Output the [x, y] coordinate of the center of the cell containing the given text.  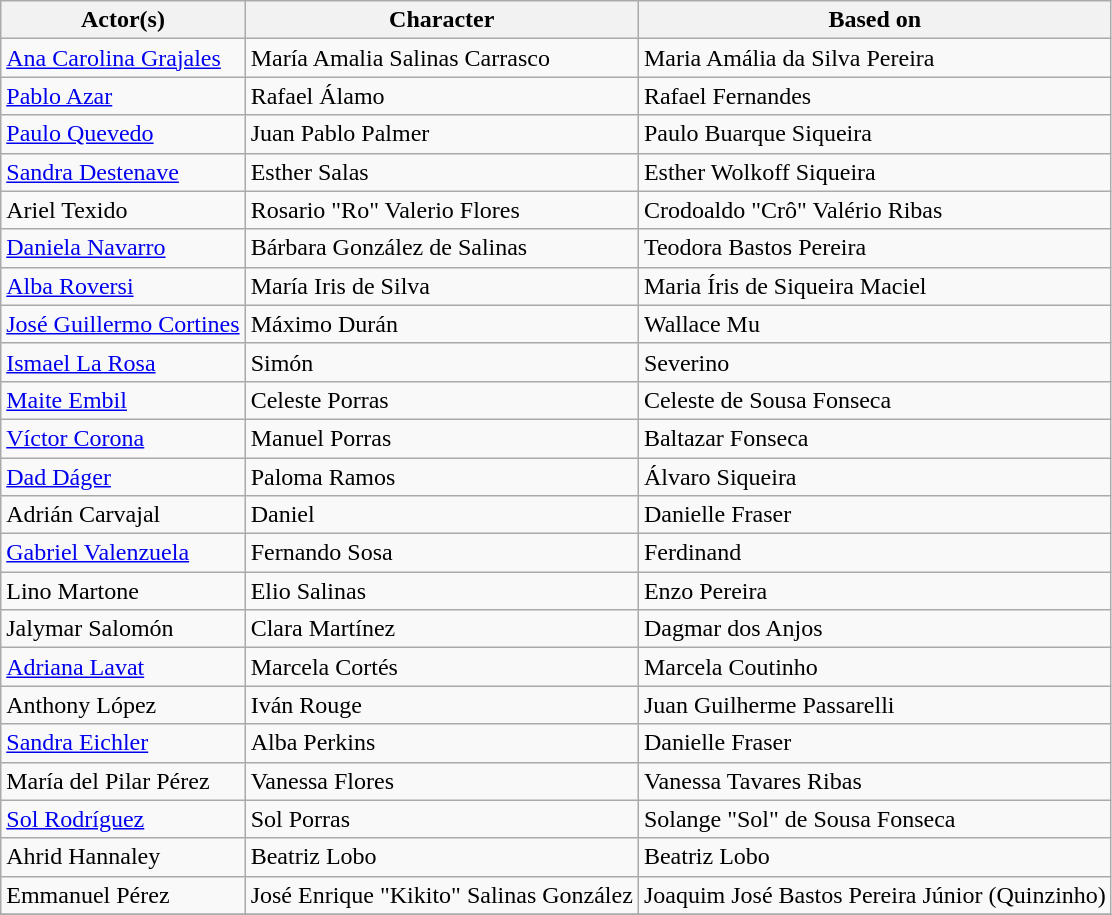
Severino [874, 362]
Sol Porras [442, 819]
Ferdinand [874, 553]
Maria Íris de Siqueira Maciel [874, 286]
Víctor Corona [123, 438]
Ariel Texido [123, 210]
Rosario "Ro" Valerio Flores [442, 210]
Marcela Cortés [442, 667]
Paloma Ramos [442, 477]
Wallace Mu [874, 324]
Dagmar dos Anjos [874, 629]
Vanessa Tavares Ribas [874, 781]
Dad Dáger [123, 477]
Rafael Fernandes [874, 96]
Jalymar Salomón [123, 629]
Daniela Navarro [123, 248]
Celeste de Sousa Fonseca [874, 400]
Esther Wolkoff Siqueira [874, 172]
Rafael Álamo [442, 96]
Clara Martínez [442, 629]
Ahrid Hannaley [123, 857]
Maria Amália da Silva Pereira [874, 58]
Elio Salinas [442, 591]
José Guillermo Cortines [123, 324]
Sandra Destenave [123, 172]
Adriana Lavat [123, 667]
Emmanuel Pérez [123, 895]
Juan Guilherme Passarelli [874, 705]
Simón [442, 362]
Joaquim José Bastos Pereira Júnior (Quinzinho) [874, 895]
Bárbara González de Salinas [442, 248]
Esther Salas [442, 172]
Marcela Coutinho [874, 667]
Vanessa Flores [442, 781]
Paulo Quevedo [123, 134]
Crodoaldo "Crô" Valério Ribas [874, 210]
Gabriel Valenzuela [123, 553]
Maite Embil [123, 400]
Sol Rodríguez [123, 819]
Ismael La Rosa [123, 362]
Alba Roversi [123, 286]
Sandra Eichler [123, 743]
Celeste Porras [442, 400]
Álvaro Siqueira [874, 477]
Alba Perkins [442, 743]
José Enrique "Kikito" Salinas González [442, 895]
Teodora Bastos Pereira [874, 248]
Enzo Pereira [874, 591]
Iván Rouge [442, 705]
Ana Carolina Grajales [123, 58]
Lino Martone [123, 591]
María Amalia Salinas Carrasco [442, 58]
Actor(s) [123, 20]
Daniel [442, 515]
Baltazar Fonseca [874, 438]
Fernando Sosa [442, 553]
Anthony López [123, 705]
Juan Pablo Palmer [442, 134]
Manuel Porras [442, 438]
Pablo Azar [123, 96]
Paulo Buarque Siqueira [874, 134]
María Iris de Silva [442, 286]
María del Pilar Pérez [123, 781]
Máximo Durán [442, 324]
Based on [874, 20]
Solange "Sol" de Sousa Fonseca [874, 819]
Character [442, 20]
Adrián Carvajal [123, 515]
